From the cell containing the given text, extract its center point as [X, Y] coordinate. 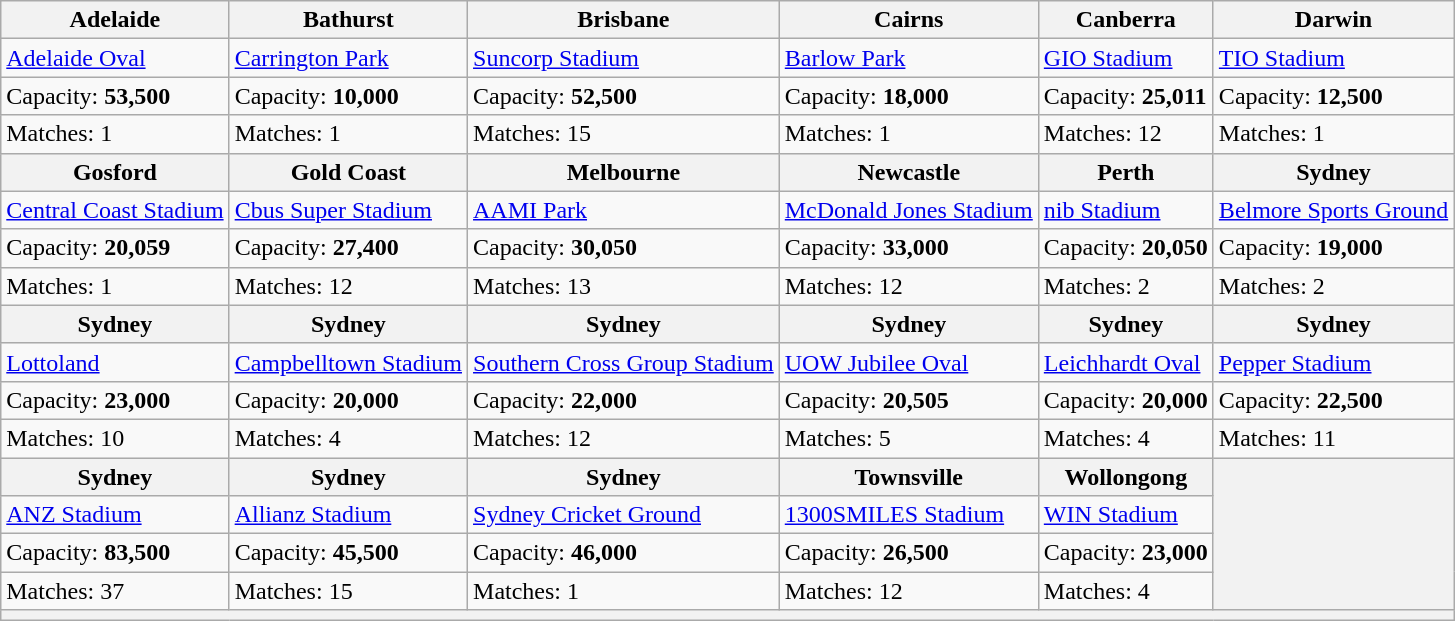
Leichhardt Oval [1126, 362]
Pepper Stadium [1333, 362]
Newcastle [908, 172]
TIO Stadium [1333, 58]
Gosford [115, 172]
Wollongong [1126, 477]
Capacity: 22,500 [1333, 400]
GIO Stadium [1126, 58]
Belmore Sports Ground [1333, 210]
Perth [1126, 172]
Matches: 37 [115, 591]
Cairns [908, 20]
UOW Jubilee Oval [908, 362]
Capacity: 52,500 [624, 96]
Capacity: 19,000 [1333, 248]
Capacity: 26,500 [908, 553]
Capacity: 27,400 [348, 248]
AAMI Park [624, 210]
ANZ Stadium [115, 515]
Capacity: 22,000 [624, 400]
Capacity: 30,050 [624, 248]
Bathurst [348, 20]
Cbus Super Stadium [348, 210]
Matches: 5 [908, 438]
Capacity: 46,000 [624, 553]
Brisbane [624, 20]
Carrington Park [348, 58]
Capacity: 12,500 [1333, 96]
Townsville [908, 477]
Lottoland [115, 362]
Capacity: 25,011 [1126, 96]
Capacity: 20,059 [115, 248]
Capacity: 18,000 [908, 96]
1300SMILES Stadium [908, 515]
Matches: 13 [624, 286]
Gold Coast [348, 172]
Sydney Cricket Ground [624, 515]
Melbourne [624, 172]
Capacity: 53,500 [115, 96]
Campbelltown Stadium [348, 362]
Canberra [1126, 20]
Adelaide Oval [115, 58]
Capacity: 20,050 [1126, 248]
Central Coast Stadium [115, 210]
Allianz Stadium [348, 515]
Capacity: 45,500 [348, 553]
Barlow Park [908, 58]
Adelaide [115, 20]
Suncorp Stadium [624, 58]
nib Stadium [1126, 210]
Southern Cross Group Stadium [624, 362]
Darwin [1333, 20]
Matches: 10 [115, 438]
Capacity: 20,505 [908, 400]
McDonald Jones Stadium [908, 210]
Capacity: 83,500 [115, 553]
Capacity: 33,000 [908, 248]
WIN Stadium [1126, 515]
Capacity: 10,000 [348, 96]
Matches: 11 [1333, 438]
